Determine the [X, Y] coordinate at the center of the cell enclosing the given text.  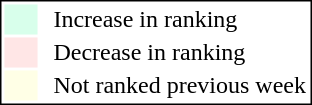
Not ranked previous week [180, 85]
Decrease in ranking [180, 53]
Increase in ranking [180, 19]
